Provide the [x, y] coordinate of the cell's center where the given text is located.  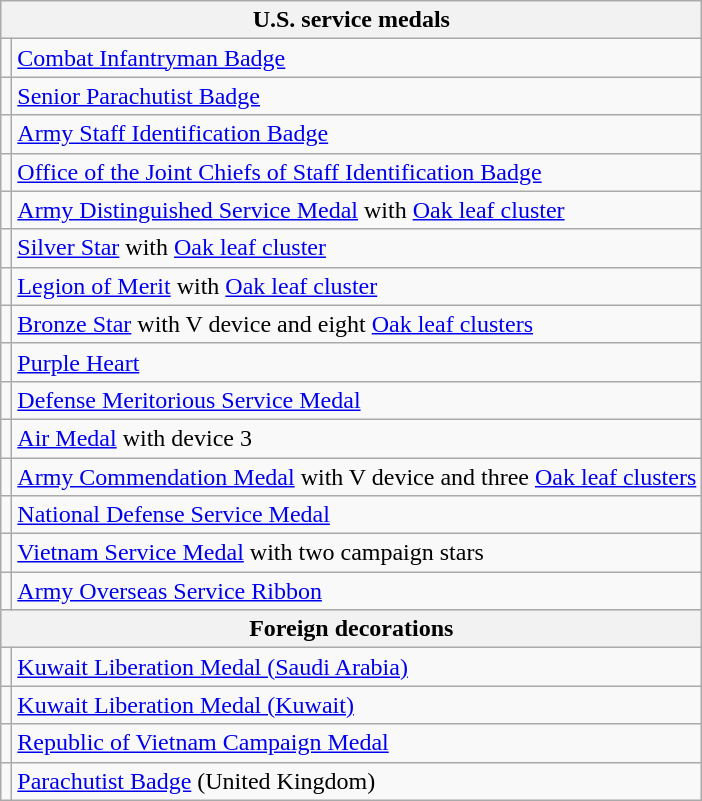
Legion of Merit with Oak leaf cluster [357, 286]
Defense Meritorious Service Medal [357, 400]
Parachutist Badge (United Kingdom) [357, 781]
Foreign decorations [352, 629]
Bronze Star with V device and eight Oak leaf clusters [357, 324]
Air Medal with device 3 [357, 438]
Army Commendation Medal with V device and three Oak leaf clusters [357, 477]
Purple Heart [357, 362]
Republic of Vietnam Campaign Medal [357, 743]
Silver Star with Oak leaf cluster [357, 248]
Senior Parachutist Badge [357, 96]
Kuwait Liberation Medal (Saudi Arabia) [357, 667]
National Defense Service Medal [357, 515]
Army Overseas Service Ribbon [357, 591]
Office of the Joint Chiefs of Staff Identification Badge [357, 172]
Vietnam Service Medal with two campaign stars [357, 553]
U.S. service medals [352, 20]
Kuwait Liberation Medal (Kuwait) [357, 705]
Army Distinguished Service Medal with Oak leaf cluster [357, 210]
Combat Infantryman Badge [357, 58]
Army Staff Identification Badge [357, 134]
